Output the (X, Y) coordinate of the center of the cell containing the given text.  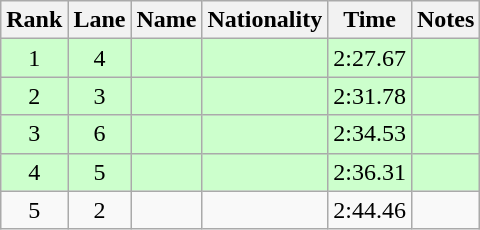
Time (370, 20)
2:44.46 (370, 210)
2:31.78 (370, 96)
6 (100, 134)
Rank (34, 20)
2:34.53 (370, 134)
Nationality (265, 20)
1 (34, 58)
Name (166, 20)
Lane (100, 20)
2:27.67 (370, 58)
Notes (445, 20)
2:36.31 (370, 172)
